Scan for the cell matching the given text and deliver its (X, Y) coordinate at center. 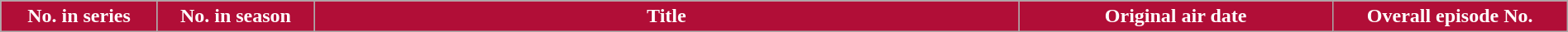
No. in season (235, 16)
Overall episode No. (1450, 16)
No. in series (79, 16)
Original air date (1176, 16)
Title (667, 16)
